Find where the given text appears and provide that cell's center as (x, y) coordinate. 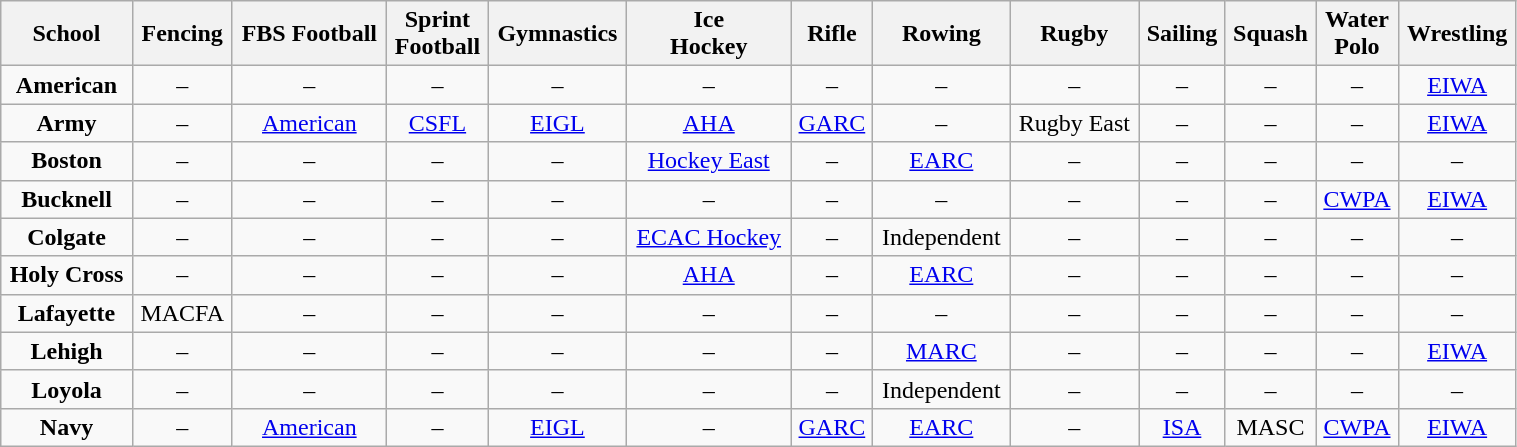
MASC (1270, 427)
Holy Cross (67, 275)
Fencing (182, 34)
Squash (1270, 34)
Hockey East (709, 161)
Rowing (942, 34)
Bucknell (67, 199)
Boston (67, 161)
Navy (67, 427)
Sailing (1182, 34)
Rugby (1074, 34)
Wrestling (1457, 34)
Lafayette (67, 313)
Rifle (832, 34)
Army (67, 123)
Rugby East (1074, 123)
IceHockey (709, 34)
Lehigh (67, 351)
School (67, 34)
ISA (1182, 427)
SprintFootball (438, 34)
Gymnastics (557, 34)
MARC (942, 351)
CSFL (438, 123)
Colgate (67, 237)
WaterPolo (1358, 34)
ECAC Hockey (709, 237)
FBS Football (309, 34)
Loyola (67, 389)
MACFA (182, 313)
